Capture the cell that displays the provided text and extract its [x, y] central coordinate. 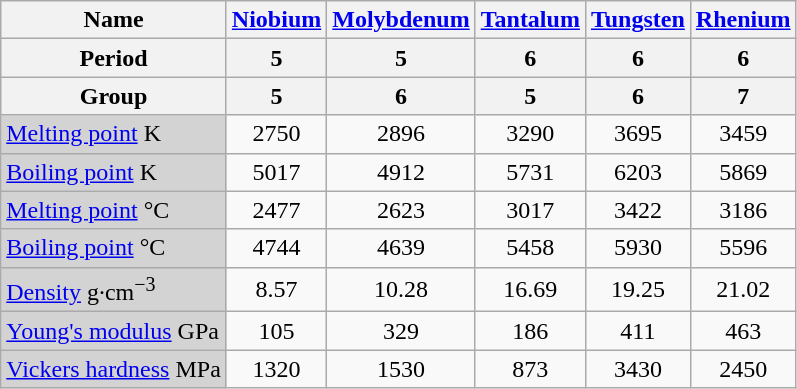
2623 [401, 210]
Vickers hardness MPa [114, 369]
Molybdenum [401, 20]
Group [114, 96]
5930 [638, 248]
3017 [530, 210]
Period [114, 58]
3695 [638, 134]
16.69 [530, 290]
Name [114, 20]
2450 [743, 369]
5731 [530, 172]
Boiling point K [114, 172]
3290 [530, 134]
Niobium [276, 20]
19.25 [638, 290]
463 [743, 331]
Boiling point °C [114, 248]
5596 [743, 248]
Tungsten [638, 20]
2896 [401, 134]
105 [276, 331]
Density g·cm−3 [114, 290]
Tantalum [530, 20]
21.02 [743, 290]
3459 [743, 134]
5017 [276, 172]
1530 [401, 369]
4639 [401, 248]
5458 [530, 248]
873 [530, 369]
5869 [743, 172]
Melting point °C [114, 210]
411 [638, 331]
10.28 [401, 290]
6203 [638, 172]
186 [530, 331]
1320 [276, 369]
8.57 [276, 290]
3422 [638, 210]
3186 [743, 210]
4744 [276, 248]
2477 [276, 210]
2750 [276, 134]
Rhenium [743, 20]
7 [743, 96]
4912 [401, 172]
Young's modulus GPa [114, 331]
3430 [638, 369]
329 [401, 331]
Melting point K [114, 134]
